Provide the [X, Y] coordinate of the cell's center where the given text is located.  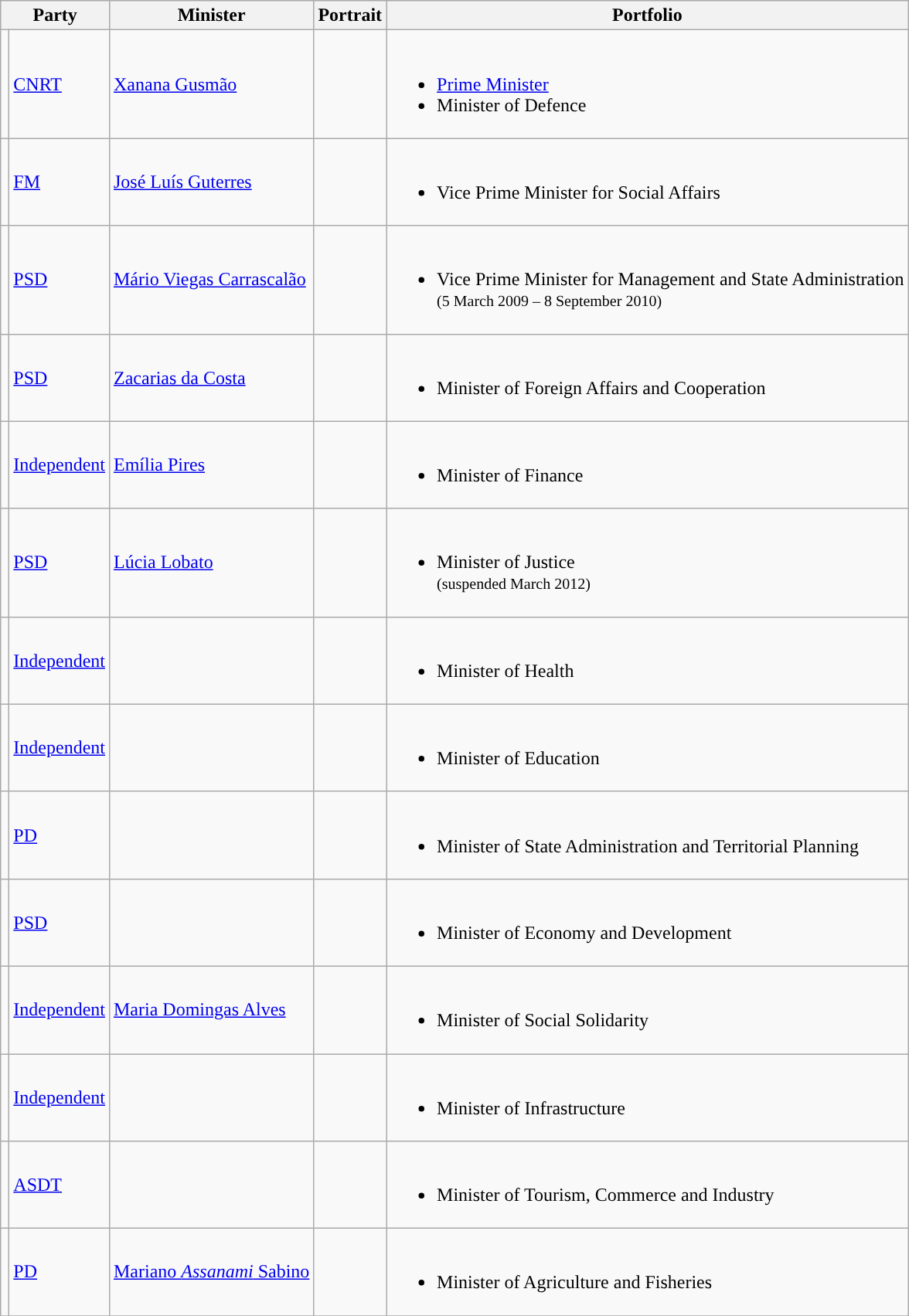
Minister [211, 15]
Minister of Infrastructure [648, 1097]
Mário Viegas Carrascalão [211, 280]
Xanana Gusmão [211, 84]
Maria Domingas Alves [211, 1009]
FM [60, 182]
Portrait [350, 15]
Party [56, 15]
Minister of Tourism, Commerce and Industry [648, 1185]
Vice Prime Minister for Social Affairs [648, 182]
Zacarias da Costa [211, 377]
Vice Prime Minister for Management and State Administration(5 March 2009 – 8 September 2010) [648, 280]
Minister of Health [648, 660]
Minister of Agriculture and Fisheries [648, 1272]
Minister of Economy and Development [648, 923]
Minister of State Administration and Territorial Planning [648, 835]
José Luís Guterres [211, 182]
Lúcia Lobato [211, 563]
Minister of Foreign Affairs and Cooperation [648, 377]
Prime MinisterMinister of Defence [648, 84]
ASDT [60, 1185]
Emília Pires [211, 465]
Minister of Finance [648, 465]
Minister of Education [648, 748]
Portfolio [648, 15]
Mariano Assanami Sabino [211, 1272]
CNRT [60, 84]
Minister of Justice(suspended March 2012) [648, 563]
Minister of Social Solidarity [648, 1009]
